Extract the (X, Y) coordinate from the center of the cell holding the provided text.  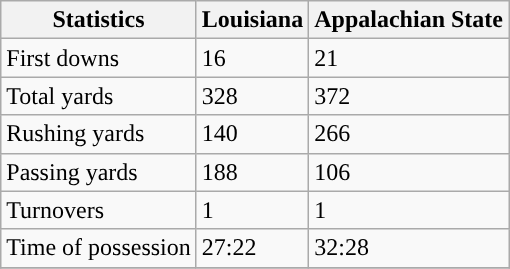
Louisiana (252, 20)
Statistics (99, 20)
First downs (99, 58)
Total yards (99, 96)
Appalachian State (409, 20)
32:28 (409, 248)
266 (409, 134)
Time of possession (99, 248)
328 (252, 96)
106 (409, 172)
27:22 (252, 248)
Rushing yards (99, 134)
Turnovers (99, 210)
188 (252, 172)
Passing yards (99, 172)
140 (252, 134)
21 (409, 58)
372 (409, 96)
16 (252, 58)
